Capture the cell that displays the provided text and extract its (X, Y) central coordinate. 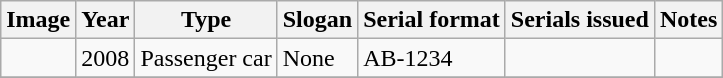
Slogan (317, 20)
2008 (106, 58)
None (317, 58)
Type (206, 20)
Passenger car (206, 58)
Notes (688, 20)
AB-1234 (432, 58)
Year (106, 20)
Image (38, 20)
Serial format (432, 20)
Serials issued (580, 20)
